Determine the [x, y] coordinate at the center of the cell enclosing the given text.  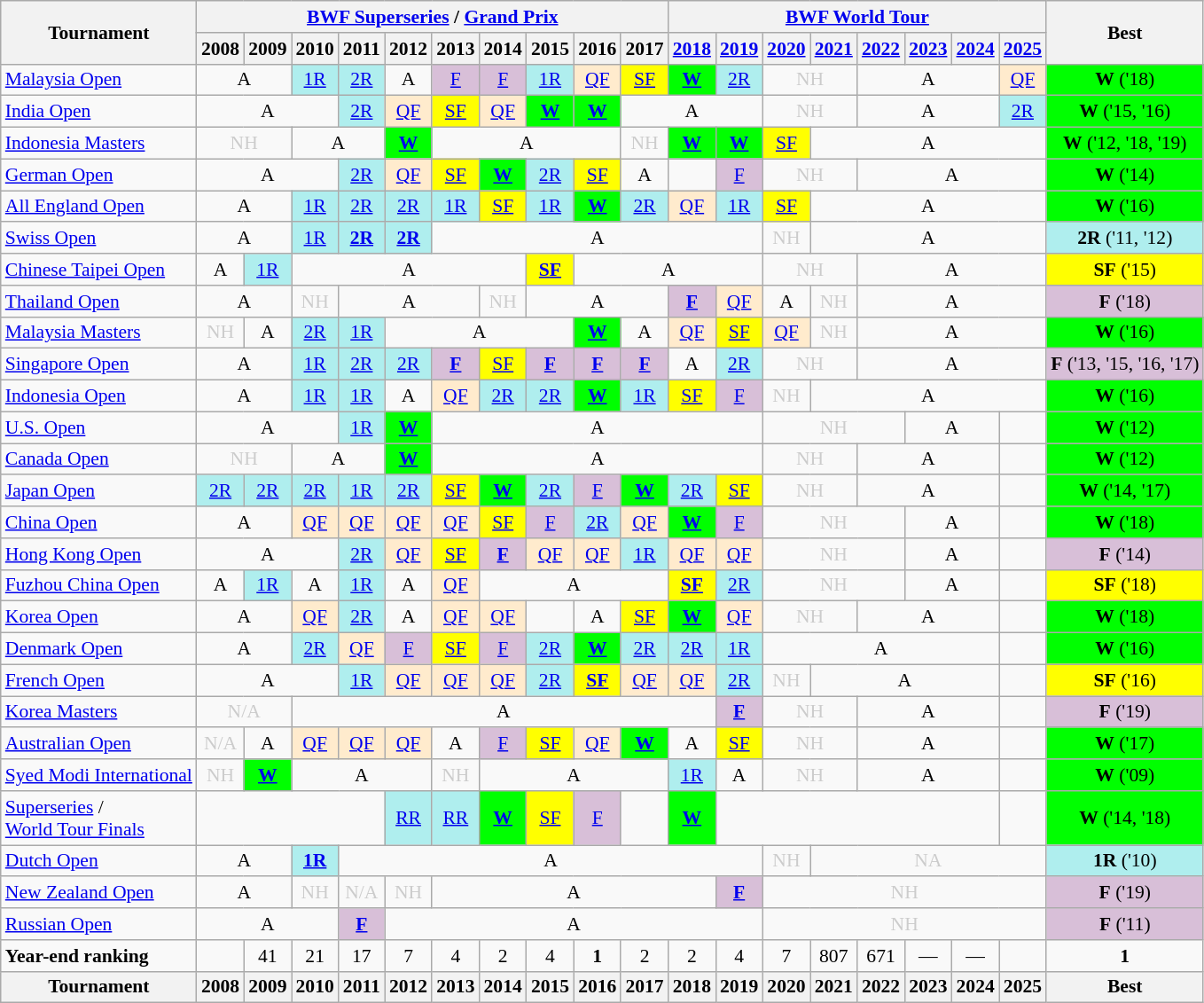
India Open [99, 112]
W ('14, '18) [1124, 818]
41 [268, 956]
Korea Open [99, 617]
Fuzhou China Open [99, 585]
Russian Open [99, 924]
Superseries / World Tour Finals [99, 818]
Swiss Open [99, 239]
F ('13, '15, '16, '17) [1124, 364]
21 [314, 956]
Year-end ranking [99, 956]
Hong Kong Open [99, 554]
807 [833, 956]
671 [881, 956]
W ('14, '17) [1124, 491]
F ('14) [1124, 554]
Malaysia Masters [99, 333]
SF ('18) [1124, 585]
Singapore Open [99, 364]
17 [362, 956]
F ('18) [1124, 302]
W ('14) [1124, 175]
BWF Superseries / Grand Prix [433, 17]
Australian Open [99, 744]
French Open [99, 680]
New Zealand Open [99, 893]
NA [928, 861]
All England Open [99, 207]
Syed Modi International [99, 775]
SF ('16) [1124, 680]
German Open [99, 175]
W ('17) [1124, 744]
W ('12, '18, '19) [1124, 144]
Korea Masters [99, 712]
Japan Open [99, 491]
Dutch Open [99, 861]
BWF World Tour [857, 17]
F ('11) [1124, 924]
Thailand Open [99, 302]
W ('09) [1124, 775]
Chinese Taipei Open [99, 270]
W ('15, '16) [1124, 112]
SF ('15) [1124, 270]
Indonesia Open [99, 396]
Malaysia Open [99, 80]
Denmark Open [99, 649]
Indonesia Masters [99, 144]
U.S. Open [99, 427]
Canada Open [99, 459]
1R ('10) [1124, 861]
2R ('11, '12) [1124, 239]
China Open [99, 522]
